Find where the given text appears and provide that cell's center as (x, y) coordinate. 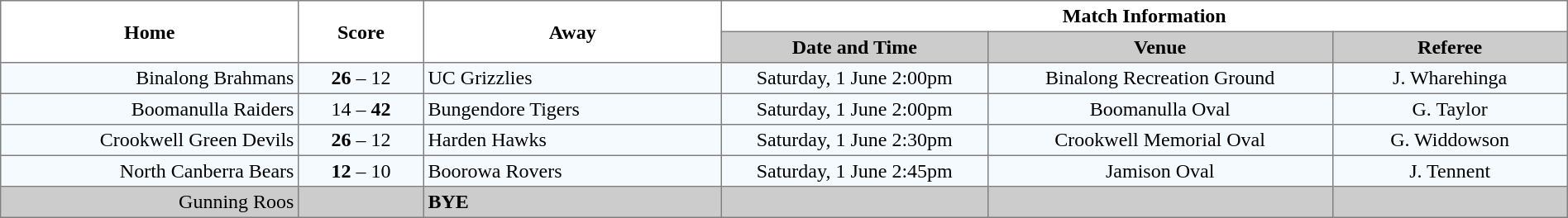
Gunning Roos (150, 202)
UC Grizzlies (572, 78)
G. Widdowson (1450, 140)
Boomanulla Raiders (150, 109)
J. Tennent (1450, 171)
Crookwell Green Devils (150, 140)
Venue (1159, 47)
BYE (572, 202)
Saturday, 1 June 2:45pm (854, 171)
Date and Time (854, 47)
Binalong Recreation Ground (1159, 78)
14 – 42 (361, 109)
Home (150, 31)
North Canberra Bears (150, 171)
Binalong Brahmans (150, 78)
J. Wharehinga (1450, 78)
Match Information (1145, 17)
Boomanulla Oval (1159, 109)
Saturday, 1 June 2:30pm (854, 140)
Away (572, 31)
Boorowa Rovers (572, 171)
G. Taylor (1450, 109)
12 – 10 (361, 171)
Score (361, 31)
Bungendore Tigers (572, 109)
Crookwell Memorial Oval (1159, 140)
Jamison Oval (1159, 171)
Referee (1450, 47)
Harden Hawks (572, 140)
